Output the [X, Y] coordinate of the center of the cell containing the given text.  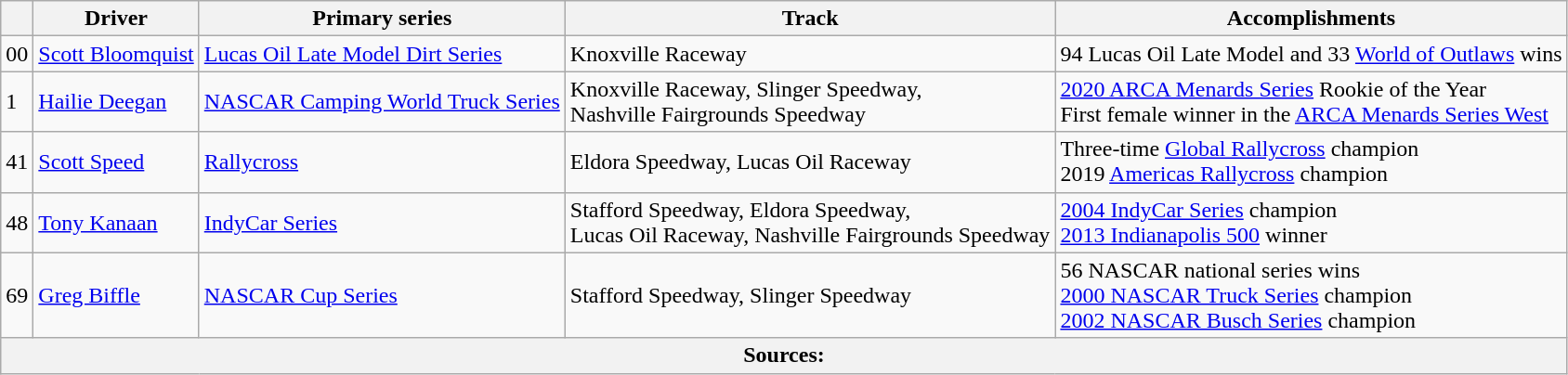
Primary series [382, 19]
Knoxville Raceway [810, 54]
94 Lucas Oil Late Model and 33 World of Outlaws wins [1312, 54]
Scott Speed [116, 162]
IndyCar Series [382, 223]
NASCAR Camping World Truck Series [382, 102]
Sources: [784, 356]
56 NASCAR national series wins 2000 NASCAR Truck Series champion 2002 NASCAR Busch Series champion [1312, 295]
Tony Kanaan [116, 223]
69 [17, 295]
Stafford Speedway, Slinger Speedway [810, 295]
00 [17, 54]
NASCAR Cup Series [382, 295]
2004 IndyCar Series champion 2013 Indianapolis 500 winner [1312, 223]
Rallycross [382, 162]
Accomplishments [1312, 19]
Stafford Speedway, Eldora Speedway,Lucas Oil Raceway, Nashville Fairgrounds Speedway [810, 223]
2020 ARCA Menards Series Rookie of the Year First female winner in the ARCA Menards Series West [1312, 102]
Hailie Deegan [116, 102]
Scott Bloomquist [116, 54]
41 [17, 162]
48 [17, 223]
Three-time Global Rallycross champion 2019 Americas Rallycross champion [1312, 162]
1 [17, 102]
Lucas Oil Late Model Dirt Series [382, 54]
Eldora Speedway, Lucas Oil Raceway [810, 162]
Greg Biffle [116, 295]
Driver [116, 19]
Track [810, 19]
Knoxville Raceway, Slinger Speedway,Nashville Fairgrounds Speedway [810, 102]
